Output the [x, y] coordinate of the center of the cell containing the given text.  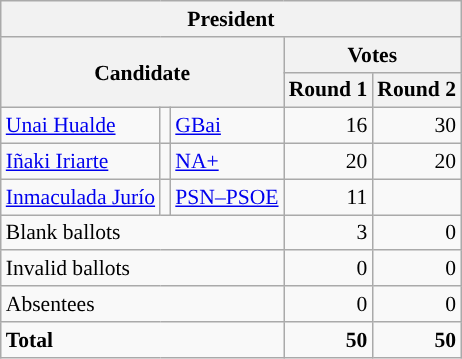
Absentees [142, 304]
11 [328, 197]
30 [416, 126]
GBai [226, 126]
Iñaki Iriarte [80, 162]
Round 1 [328, 90]
President [231, 19]
Unai Hualde [80, 126]
Total [142, 340]
PSN–PSOE [226, 197]
3 [328, 233]
Votes [372, 55]
Blank ballots [142, 233]
Candidate [142, 72]
16 [328, 126]
NA+ [226, 162]
Invalid ballots [142, 269]
Round 2 [416, 90]
Inmaculada Jurío [80, 197]
